Return the (x, y) coordinate for the center point of the cell that contains the specified text.  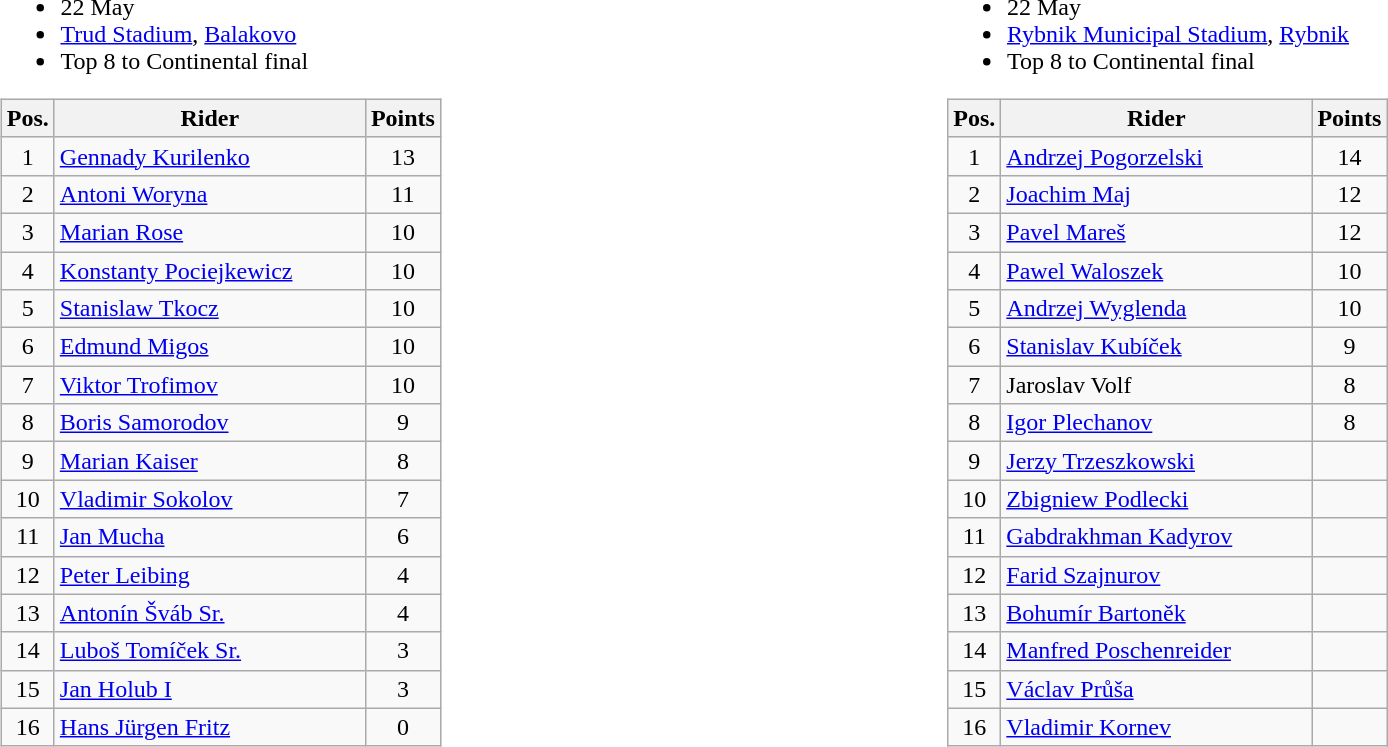
0 (402, 727)
Edmund Migos (210, 347)
Pawel Waloszek (1156, 271)
Jan Mucha (210, 537)
Peter Leibing (210, 575)
Vladimir Kornev (1156, 727)
Marian Kaiser (210, 461)
Marian Rose (210, 232)
Jerzy Trzeszkowski (1156, 461)
Boris Samorodov (210, 423)
Vladimir Sokolov (210, 499)
Jan Holub I (210, 689)
Andrzej Pogorzelski (1156, 156)
Stanislaw Tkocz (210, 309)
Joachim Maj (1156, 194)
Igor Plechanov (1156, 423)
Václav Průša (1156, 689)
Viktor Trofimov (210, 385)
Pavel Mareš (1156, 232)
Zbigniew Podlecki (1156, 499)
Andrzej Wyglenda (1156, 309)
Gabdrakhman Kadyrov (1156, 537)
Manfred Poschenreider (1156, 651)
Antoni Woryna (210, 194)
Farid Szajnurov (1156, 575)
Gennady Kurilenko (210, 156)
Jaroslav Volf (1156, 385)
Hans Jürgen Fritz (210, 727)
Luboš Tomíček Sr. (210, 651)
Bohumír Bartoněk (1156, 613)
Stanislav Kubíček (1156, 347)
Konstanty Pociejkewicz (210, 271)
Antonín Šváb Sr. (210, 613)
